Return the (X, Y) coordinate for the center point of the cell that contains the specified text.  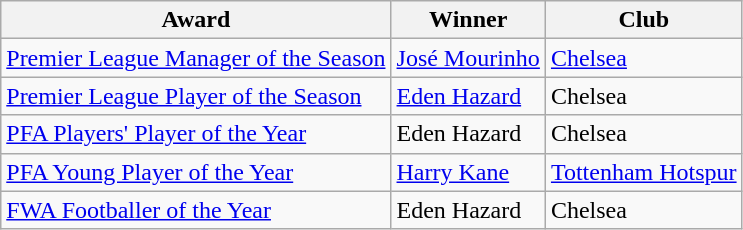
PFA Young Player of the Year (196, 172)
Award (196, 20)
Tottenham Hotspur (644, 172)
PFA Players' Player of the Year (196, 134)
FWA Footballer of the Year (196, 210)
Winner (468, 20)
Premier League Player of the Season (196, 96)
Club (644, 20)
Harry Kane (468, 172)
José Mourinho (468, 58)
Premier League Manager of the Season (196, 58)
